Detect which cell encompasses the target text, then output its (x, y) center coordinate. 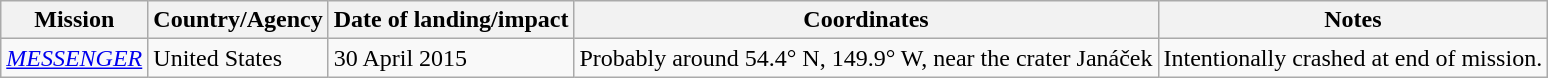
Intentionally crashed at end of mission. (1353, 58)
Country/Agency (238, 20)
United States (238, 58)
Notes (1353, 20)
Probably around 54.4° N, 149.9° W, near the crater Janáček (866, 58)
MESSENGER (74, 58)
Mission (74, 20)
Coordinates (866, 20)
30 April 2015 (451, 58)
Date of landing/impact (451, 20)
